Capture the cell that displays the provided text and extract its (x, y) central coordinate. 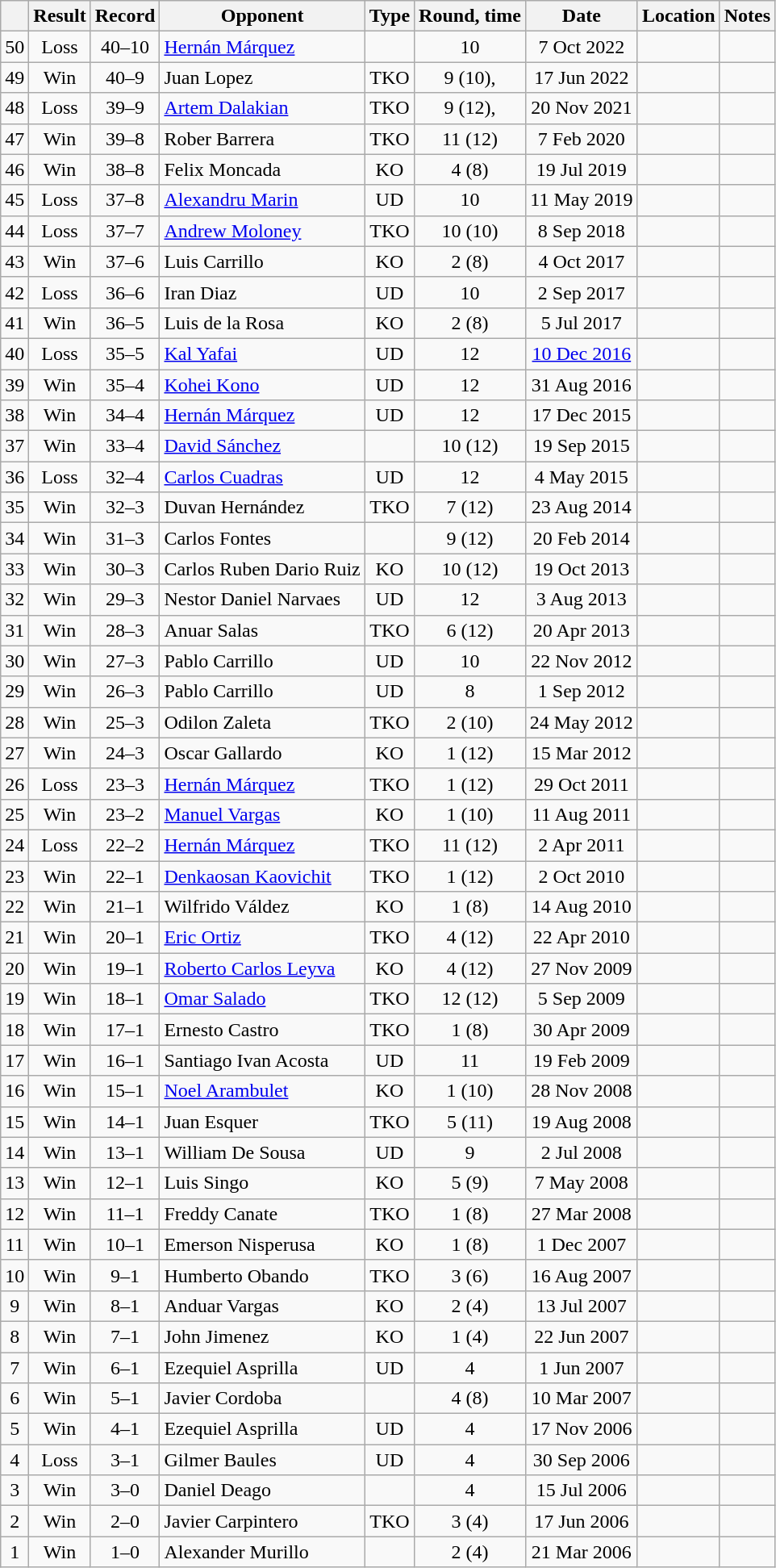
30 Sep 2006 (581, 1460)
Omar Salado (262, 999)
5 (11) (470, 1122)
Javier Carpintero (262, 1521)
22–2 (125, 845)
2 Apr 2011 (581, 845)
1–0 (125, 1552)
29 (15, 692)
25 (15, 814)
11 May 2019 (581, 200)
1 (15, 1552)
Nestor Daniel Narvaes (262, 600)
17–1 (125, 1030)
Alexandru Marin (262, 200)
Carlos Ruben Dario Ruiz (262, 569)
3–0 (125, 1491)
37–7 (125, 231)
26–3 (125, 692)
29–3 (125, 600)
45 (15, 200)
44 (15, 231)
28 (15, 722)
19 (15, 999)
Juan Esquer (262, 1122)
23–2 (125, 814)
22 Apr 2010 (581, 938)
Santiago Ivan Acosta (262, 1060)
6 (12) (470, 630)
William De Sousa (262, 1152)
20–1 (125, 938)
Daniel Deago (262, 1491)
3 (4) (470, 1521)
36–6 (125, 292)
5 (9) (470, 1183)
32–4 (125, 477)
23 Aug 2014 (581, 508)
Oscar Gallardo (262, 753)
17 Nov 2006 (581, 1429)
Artem Dalakian (262, 108)
2 Jul 2008 (581, 1152)
Anduar Vargas (262, 1306)
12–1 (125, 1183)
20 (15, 968)
Felix Moncada (262, 169)
1 Sep 2012 (581, 692)
Eric Ortiz (262, 938)
9 (12), (470, 108)
13–1 (125, 1152)
28–3 (125, 630)
3 (15, 1491)
30–3 (125, 569)
Luis Singo (262, 1183)
6 (15, 1399)
47 (15, 139)
38 (15, 416)
20 Apr 2013 (581, 630)
38–8 (125, 169)
23 (15, 876)
22 Nov 2012 (581, 661)
33 (15, 569)
11–1 (125, 1214)
Duvan Hernández (262, 508)
9 (10), (470, 77)
9–1 (125, 1275)
Wilfrido Váldez (262, 907)
7 (15, 1368)
7 Feb 2020 (581, 139)
2 Oct 2010 (581, 876)
15–1 (125, 1091)
19 Aug 2008 (581, 1122)
27–3 (125, 661)
Denkaosan Kaovichit (262, 876)
12 (12) (470, 999)
17 Dec 2015 (581, 416)
6–1 (125, 1368)
27 Mar 2008 (581, 1214)
21 Mar 2006 (581, 1552)
2–0 (125, 1521)
16 Aug 2007 (581, 1275)
39 (15, 385)
Iran Diaz (262, 292)
18–1 (125, 999)
19 Feb 2009 (581, 1060)
26 (15, 784)
7 (12) (470, 508)
Luis Carrillo (262, 261)
Kohei Kono (262, 385)
Andrew Moloney (262, 231)
35–4 (125, 385)
40 (15, 353)
28 Nov 2008 (581, 1091)
3 Aug 2013 (581, 600)
10 (10) (470, 231)
32 (15, 600)
7–1 (125, 1336)
David Sánchez (262, 446)
17 Jun 2022 (581, 77)
37–6 (125, 261)
37 (15, 446)
34–4 (125, 416)
19 Jul 2019 (581, 169)
31–3 (125, 538)
21–1 (125, 907)
35–5 (125, 353)
9 (12) (470, 538)
13 (15, 1183)
14 Aug 2010 (581, 907)
13 Jul 2007 (581, 1306)
16 (15, 1091)
46 (15, 169)
Notes (747, 16)
42 (15, 292)
36–5 (125, 323)
Kal Yafai (262, 353)
49 (15, 77)
31 Aug 2016 (581, 385)
Luis de la Rosa (262, 323)
Anuar Salas (262, 630)
10 Mar 2007 (581, 1399)
8 Sep 2018 (581, 231)
Roberto Carlos Leyva (262, 968)
14 (15, 1152)
Javier Cordoba (262, 1399)
39–8 (125, 139)
2 (15, 1521)
33–4 (125, 446)
Location (678, 16)
John Jimenez (262, 1336)
25–3 (125, 722)
22 Jun 2007 (581, 1336)
Opponent (262, 16)
Ernesto Castro (262, 1030)
37–8 (125, 200)
Result (60, 16)
Emerson Nisperusa (262, 1244)
4 May 2015 (581, 477)
1 Jun 2007 (581, 1368)
4–1 (125, 1429)
17 (15, 1060)
Record (125, 16)
Round, time (470, 16)
11 Aug 2011 (581, 814)
16–1 (125, 1060)
27 (15, 753)
50 (15, 47)
5 Sep 2009 (581, 999)
39–9 (125, 108)
22 (15, 907)
5–1 (125, 1399)
15 Mar 2012 (581, 753)
20 Nov 2021 (581, 108)
21 (15, 938)
Freddy Canate (262, 1214)
2 (10) (470, 722)
3 (6) (470, 1275)
24 (15, 845)
14–1 (125, 1122)
43 (15, 261)
Carlos Cuadras (262, 477)
5 Jul 2017 (581, 323)
3–1 (125, 1460)
41 (15, 323)
36 (15, 477)
40–9 (125, 77)
40–10 (125, 47)
32–3 (125, 508)
30 (15, 661)
19–1 (125, 968)
18 (15, 1030)
Type (389, 16)
Rober Barrera (262, 139)
5 (15, 1429)
22–1 (125, 876)
1 Dec 2007 (581, 1244)
Date (581, 16)
24 May 2012 (581, 722)
8–1 (125, 1306)
2 Sep 2017 (581, 292)
48 (15, 108)
31 (15, 630)
Humberto Obando (262, 1275)
7 Oct 2022 (581, 47)
Juan Lopez (262, 77)
17 Jun 2006 (581, 1521)
10–1 (125, 1244)
30 Apr 2009 (581, 1030)
10 Dec 2016 (581, 353)
Manuel Vargas (262, 814)
Noel Arambulet (262, 1091)
20 Feb 2014 (581, 538)
Alexander Murillo (262, 1552)
1 (4) (470, 1336)
24–3 (125, 753)
Odilon Zaleta (262, 722)
19 Sep 2015 (581, 446)
7 May 2008 (581, 1183)
35 (15, 508)
34 (15, 538)
29 Oct 2011 (581, 784)
15 Jul 2006 (581, 1491)
15 (15, 1122)
Carlos Fontes (262, 538)
4 Oct 2017 (581, 261)
23–3 (125, 784)
27 Nov 2009 (581, 968)
19 Oct 2013 (581, 569)
Gilmer Baules (262, 1460)
